Determine the (x, y) coordinate at the center of the cell enclosing the given text.  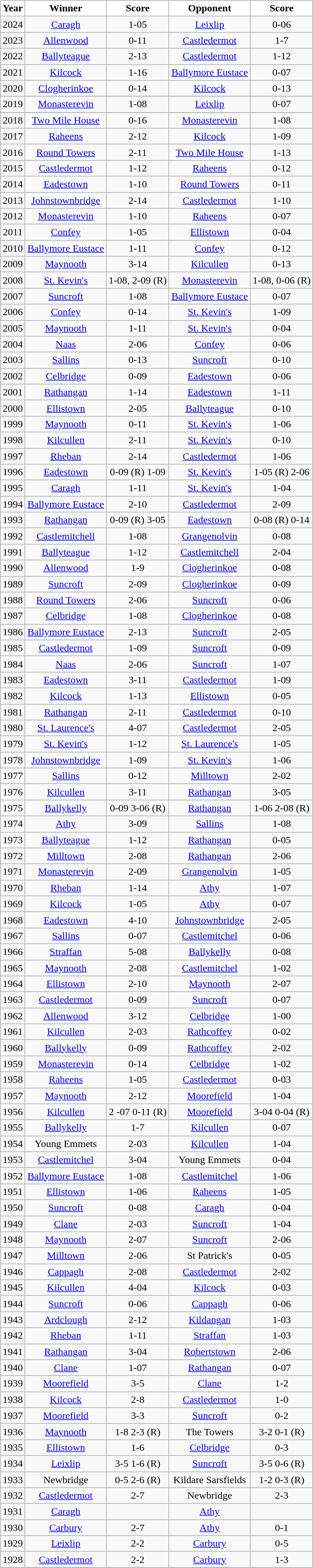
1941 (13, 1352)
2004 (13, 344)
1967 (13, 936)
4-07 (138, 728)
1987 (13, 616)
1930 (13, 1528)
3-12 (138, 1016)
2018 (13, 120)
1992 (13, 536)
1948 (13, 1240)
1931 (13, 1512)
2022 (13, 56)
2005 (13, 328)
1-9 (138, 568)
2016 (13, 152)
1968 (13, 920)
1945 (13, 1288)
1-16 (138, 72)
1995 (13, 488)
5-08 (138, 952)
1966 (13, 952)
2008 (13, 280)
1978 (13, 760)
1977 (13, 776)
Ardclough (66, 1320)
2024 (13, 24)
2003 (13, 360)
2002 (13, 376)
3-05 (282, 792)
0-16 (138, 120)
1961 (13, 1032)
1959 (13, 1064)
1946 (13, 1272)
1979 (13, 744)
1998 (13, 440)
1937 (13, 1415)
3-2 0-1 (R) (282, 1431)
0-08 (R) 0-14 (282, 520)
1956 (13, 1112)
2010 (13, 248)
1-08, 2-09 (R) (138, 280)
1971 (13, 872)
1-08, 0-06 (R) (282, 280)
1943 (13, 1320)
1932 (13, 1496)
4-04 (138, 1288)
1963 (13, 1000)
1996 (13, 472)
1986 (13, 632)
1940 (13, 1368)
0-09 (R) 1-09 (138, 472)
1985 (13, 648)
1929 (13, 1544)
1-6 (138, 1447)
1982 (13, 696)
0-5 (282, 1544)
2-3 (282, 1496)
1950 (13, 1208)
3-5 0-6 (R) (282, 1463)
0-2 (282, 1415)
1958 (13, 1080)
0-09 3-06 (R) (138, 808)
Robertstown (210, 1352)
1976 (13, 792)
1-2 0-3 (R) (282, 1479)
3-3 (138, 1415)
1936 (13, 1431)
2 -07 0-11 (R) (138, 1112)
2001 (13, 392)
Year (13, 8)
1970 (13, 888)
1933 (13, 1479)
2000 (13, 408)
1-0 (282, 1400)
1942 (13, 1336)
1991 (13, 552)
1953 (13, 1160)
2006 (13, 312)
3-14 (138, 264)
2014 (13, 184)
1997 (13, 456)
0-5 2-6 (R) (138, 1479)
4-10 (138, 920)
1-00 (282, 1016)
1962 (13, 1016)
2021 (13, 72)
1990 (13, 568)
3-5 1-6 (R) (138, 1463)
1980 (13, 728)
1965 (13, 968)
2009 (13, 264)
1-06 2-08 (R) (282, 808)
2017 (13, 136)
1954 (13, 1144)
2019 (13, 104)
1944 (13, 1304)
1960 (13, 1048)
Kildare Sarsfields (210, 1479)
1-2 (282, 1384)
1964 (13, 984)
2-8 (138, 1400)
1951 (13, 1192)
2023 (13, 40)
2-04 (282, 552)
1975 (13, 808)
1955 (13, 1128)
1972 (13, 856)
2015 (13, 168)
0-02 (282, 1032)
0-09 (R) 3-05 (138, 520)
1994 (13, 504)
0-3 (282, 1447)
1-05 (R) 2-06 (282, 472)
3-09 (138, 824)
1981 (13, 712)
1988 (13, 600)
1949 (13, 1224)
2011 (13, 232)
2020 (13, 88)
1935 (13, 1447)
1969 (13, 904)
Opponent (210, 8)
1993 (13, 520)
3-04 0-04 (R) (282, 1112)
Kildangan (210, 1320)
Winner (66, 8)
1934 (13, 1463)
1947 (13, 1256)
1957 (13, 1096)
1999 (13, 424)
1989 (13, 584)
2007 (13, 296)
1974 (13, 824)
1-3 (282, 1560)
2013 (13, 200)
The Towers (210, 1431)
1939 (13, 1384)
1983 (13, 680)
1938 (13, 1400)
St Patrick's (210, 1256)
3-5 (138, 1384)
2012 (13, 216)
1984 (13, 664)
1928 (13, 1560)
1-8 2-3 (R) (138, 1431)
0-1 (282, 1528)
1973 (13, 840)
1952 (13, 1176)
